Extract the (x, y) coordinate from the center of the cell holding the provided text.  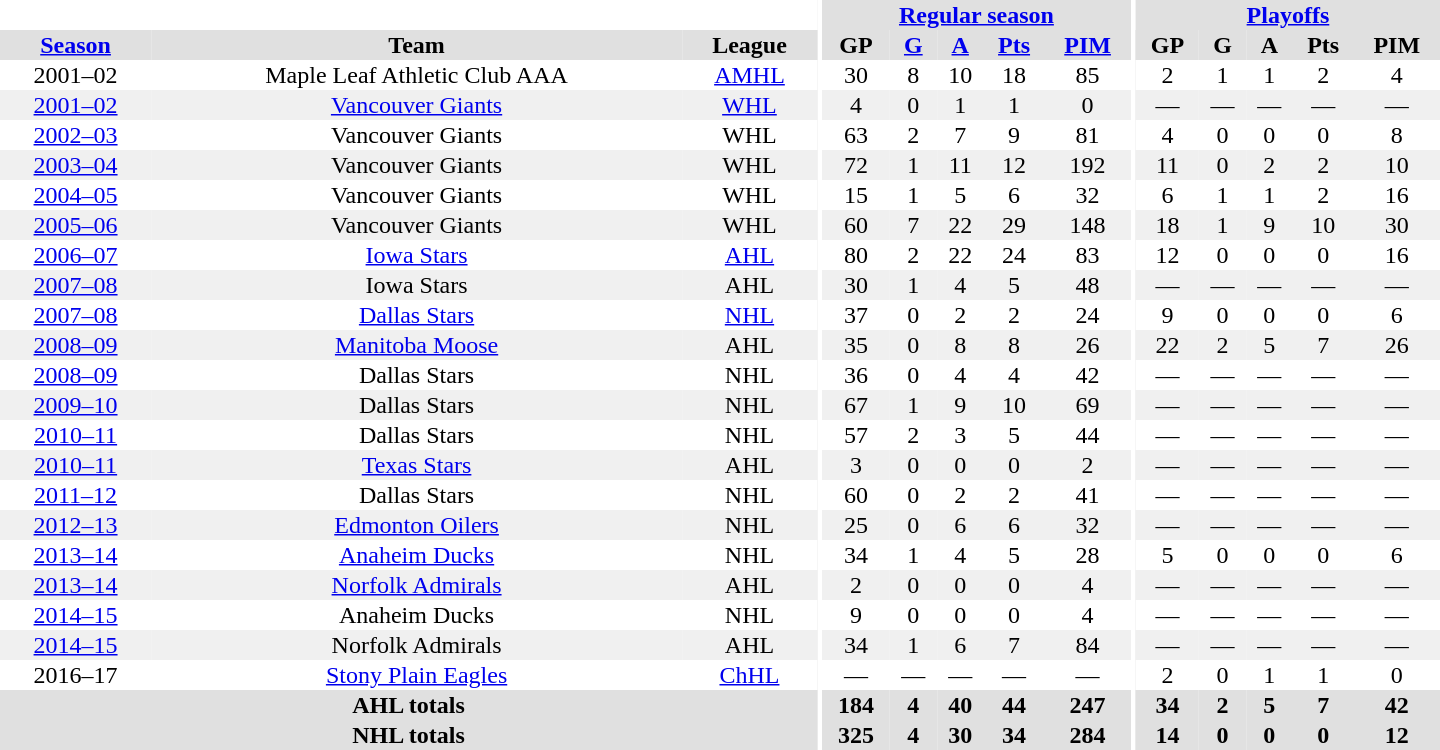
ChHL (750, 675)
36 (856, 375)
41 (1087, 495)
57 (856, 435)
Stony Plain Eagles (416, 675)
84 (1087, 645)
2005–06 (76, 225)
NHL totals (408, 735)
325 (856, 735)
Playoffs (1288, 15)
48 (1087, 285)
2002–03 (76, 135)
2009–10 (76, 405)
81 (1087, 135)
80 (856, 255)
25 (856, 525)
Season (76, 45)
League (750, 45)
Texas Stars (416, 465)
37 (856, 315)
Team (416, 45)
AMHL (750, 75)
184 (856, 705)
69 (1087, 405)
Regular season (976, 15)
148 (1087, 225)
2003–04 (76, 165)
29 (1014, 225)
28 (1087, 555)
85 (1087, 75)
2004–05 (76, 195)
2011–12 (76, 495)
Maple Leaf Athletic Club AAA (416, 75)
Manitoba Moose (416, 345)
284 (1087, 735)
40 (960, 705)
14 (1168, 735)
2006–07 (76, 255)
72 (856, 165)
2012–13 (76, 525)
83 (1087, 255)
192 (1087, 165)
2016–17 (76, 675)
247 (1087, 705)
AHL totals (408, 705)
Edmonton Oilers (416, 525)
67 (856, 405)
63 (856, 135)
15 (856, 195)
35 (856, 345)
